Capture the cell that displays the provided text and extract its [x, y] central coordinate. 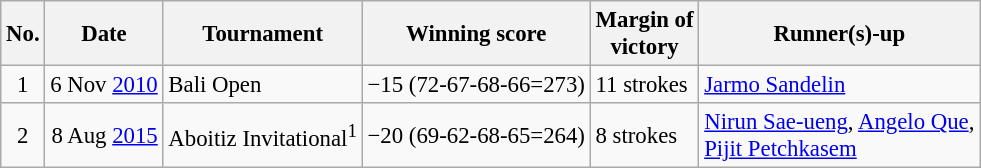
No. [23, 34]
Margin ofvictory [644, 34]
−15 (72-67-68-66=273) [476, 85]
Aboitiz Invitational1 [262, 136]
Jarmo Sandelin [840, 85]
Bali Open [262, 85]
−20 (69-62-68-65=264) [476, 136]
1 [23, 85]
Tournament [262, 34]
8 Aug 2015 [104, 136]
Date [104, 34]
2 [23, 136]
Winning score [476, 34]
Runner(s)-up [840, 34]
8 strokes [644, 136]
6 Nov 2010 [104, 85]
Nirun Sae-ueng, Angelo Que, Pijit Petchkasem [840, 136]
11 strokes [644, 85]
